Capture the cell that displays the provided text and extract its [X, Y] central coordinate. 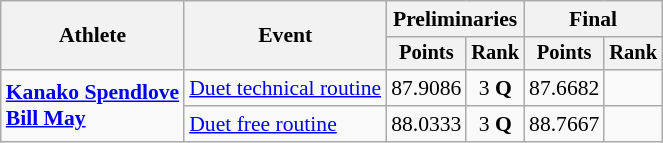
Kanako SpendloveBill May [92, 106]
88.0333 [426, 124]
Final [593, 19]
Event [285, 36]
88.7667 [564, 124]
Duet technical routine [285, 88]
Duet free routine [285, 124]
Preliminaries [455, 19]
Athlete [92, 36]
87.6682 [564, 88]
87.9086 [426, 88]
